Locate the cell with the specified text and output its [x, y] center coordinate. 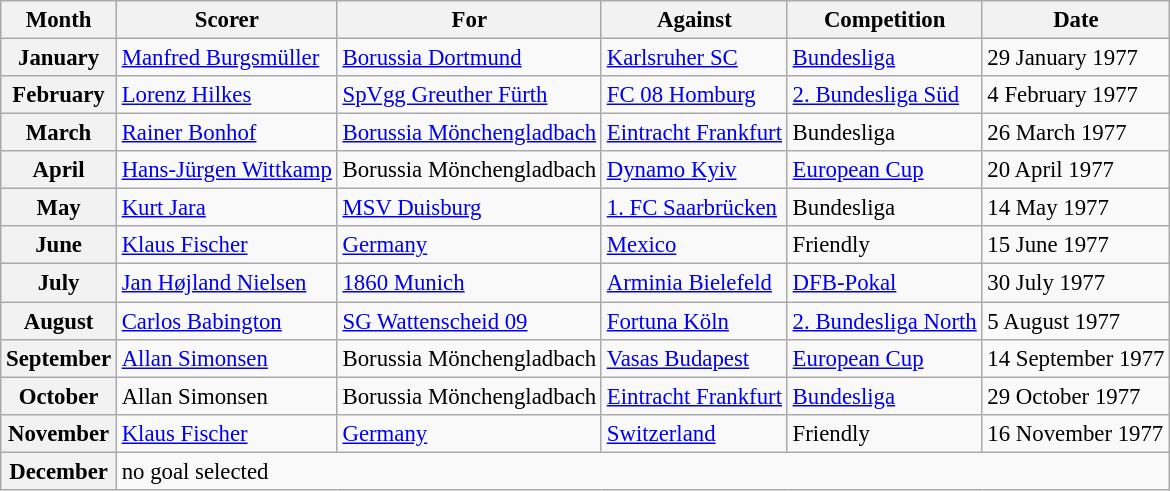
16 November 1977 [1076, 433]
Fortuna Köln [694, 321]
SpVgg Greuther Fürth [469, 95]
March [59, 133]
June [59, 245]
February [59, 95]
Arminia Bielefeld [694, 283]
For [469, 20]
August [59, 321]
Mexico [694, 245]
2. Bundesliga North [884, 321]
Competition [884, 20]
2. Bundesliga Süd [884, 95]
April [59, 170]
14 May 1977 [1076, 208]
MSV Duisburg [469, 208]
Carlos Babington [226, 321]
Hans-Jürgen Wittkamp [226, 170]
no goal selected [642, 471]
20 April 1977 [1076, 170]
1860 Munich [469, 283]
November [59, 433]
January [59, 58]
May [59, 208]
SG Wattenscheid 09 [469, 321]
Kurt Jara [226, 208]
29 October 1977 [1076, 396]
Against [694, 20]
Jan Højland Nielsen [226, 283]
Manfred Burgsmüller [226, 58]
Date [1076, 20]
14 September 1977 [1076, 358]
Switzerland [694, 433]
July [59, 283]
1. FC Saarbrücken [694, 208]
Borussia Dortmund [469, 58]
15 June 1977 [1076, 245]
Dynamo Kyiv [694, 170]
Lorenz Hilkes [226, 95]
Vasas Budapest [694, 358]
26 March 1977 [1076, 133]
Scorer [226, 20]
FC 08 Homburg [694, 95]
September [59, 358]
29 January 1977 [1076, 58]
Rainer Bonhof [226, 133]
Month [59, 20]
30 July 1977 [1076, 283]
December [59, 471]
October [59, 396]
4 February 1977 [1076, 95]
DFB-Pokal [884, 283]
Karlsruher SC [694, 58]
5 August 1977 [1076, 321]
